Identify which cell holds the provided text, then report its [x, y] central coordinate. 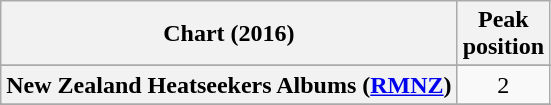
Peak position [503, 34]
Chart (2016) [229, 34]
2 [503, 85]
New Zealand Heatseekers Albums (RMNZ) [229, 85]
